Pinpoint the cell where the given text exists, returning its [x, y] midpoint coordinate. 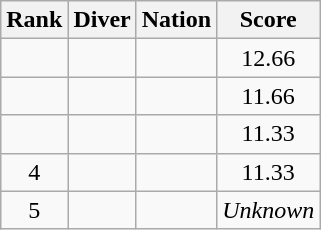
Rank [34, 20]
5 [34, 210]
Nation [176, 20]
Score [268, 20]
Diver [102, 20]
4 [34, 172]
12.66 [268, 58]
11.66 [268, 96]
Unknown [268, 210]
